Search for the cell housing the specified text and yield its (X, Y) center coordinate. 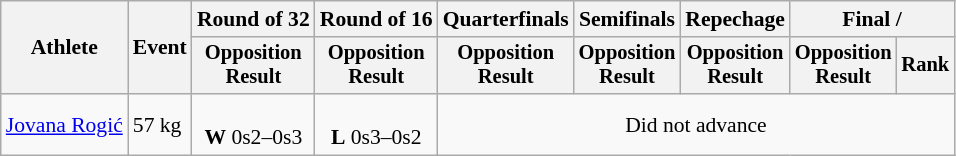
Round of 16 (376, 19)
Jovana Rogić (64, 124)
Rank (926, 66)
57 kg (160, 124)
Quarterfinals (506, 19)
Final / (872, 19)
L 0s3–0s2 (376, 124)
Athlete (64, 48)
Event (160, 48)
W 0s2–0s3 (254, 124)
Round of 32 (254, 19)
Did not advance (696, 124)
Semifinals (628, 19)
Repechage (735, 19)
